Provide the [X, Y] coordinate of the cell's center where the given text is located.  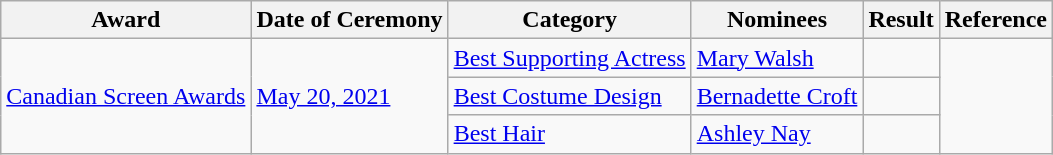
Award [126, 20]
Best Hair [570, 134]
Canadian Screen Awards [126, 96]
Result [901, 20]
May 20, 2021 [350, 96]
Best Costume Design [570, 96]
Reference [996, 20]
Date of Ceremony [350, 20]
Best Supporting Actress [570, 58]
Category [570, 20]
Bernadette Croft [777, 96]
Nominees [777, 20]
Ashley Nay [777, 134]
Mary Walsh [777, 58]
